Detect which cell encompasses the target text, then output its [X, Y] center coordinate. 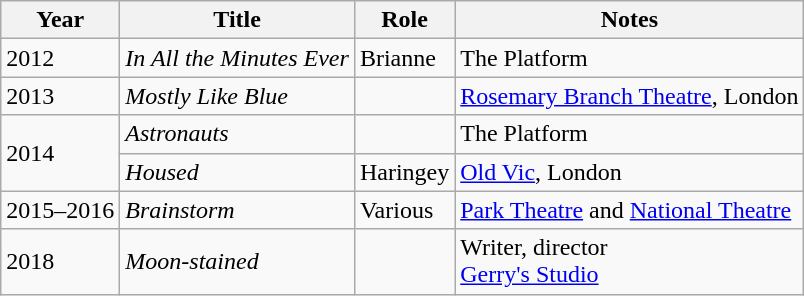
2014 [60, 153]
Old Vic, London [630, 172]
Writer, directorGerry's Studio [630, 262]
Title [238, 20]
Brainstorm [238, 210]
Year [60, 20]
Notes [630, 20]
Role [404, 20]
2015–2016 [60, 210]
Rosemary Branch Theatre, London [630, 96]
Park Theatre and National Theatre [630, 210]
2013 [60, 96]
Haringey [404, 172]
2018 [60, 262]
Various [404, 210]
Mostly Like Blue [238, 96]
Moon-stained [238, 262]
In All the Minutes Ever [238, 58]
Housed [238, 172]
Brianne [404, 58]
2012 [60, 58]
Astronauts [238, 134]
